Search for the cell housing the specified text and yield its [x, y] center coordinate. 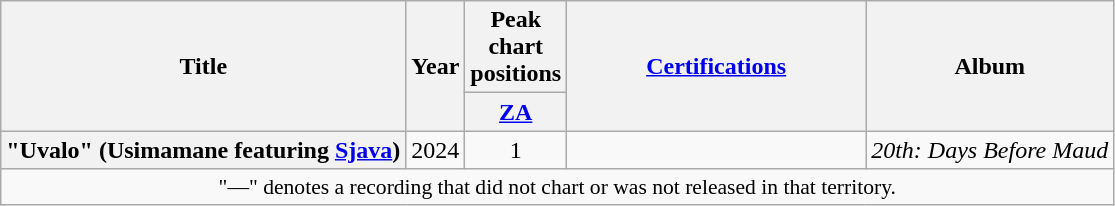
"Uvalo" (Usimamane featuring Sjava) [204, 150]
ZA [516, 112]
"—" denotes a recording that did not chart or was not released in that territory. [558, 187]
1 [516, 150]
Album [990, 66]
20th: Days Before Maud [990, 150]
Title [204, 66]
Peak chart positions [516, 47]
Year [436, 66]
Certifications [716, 66]
2024 [436, 150]
